For the text-containing cell, return its midpoint in [X, Y] coordinate format. 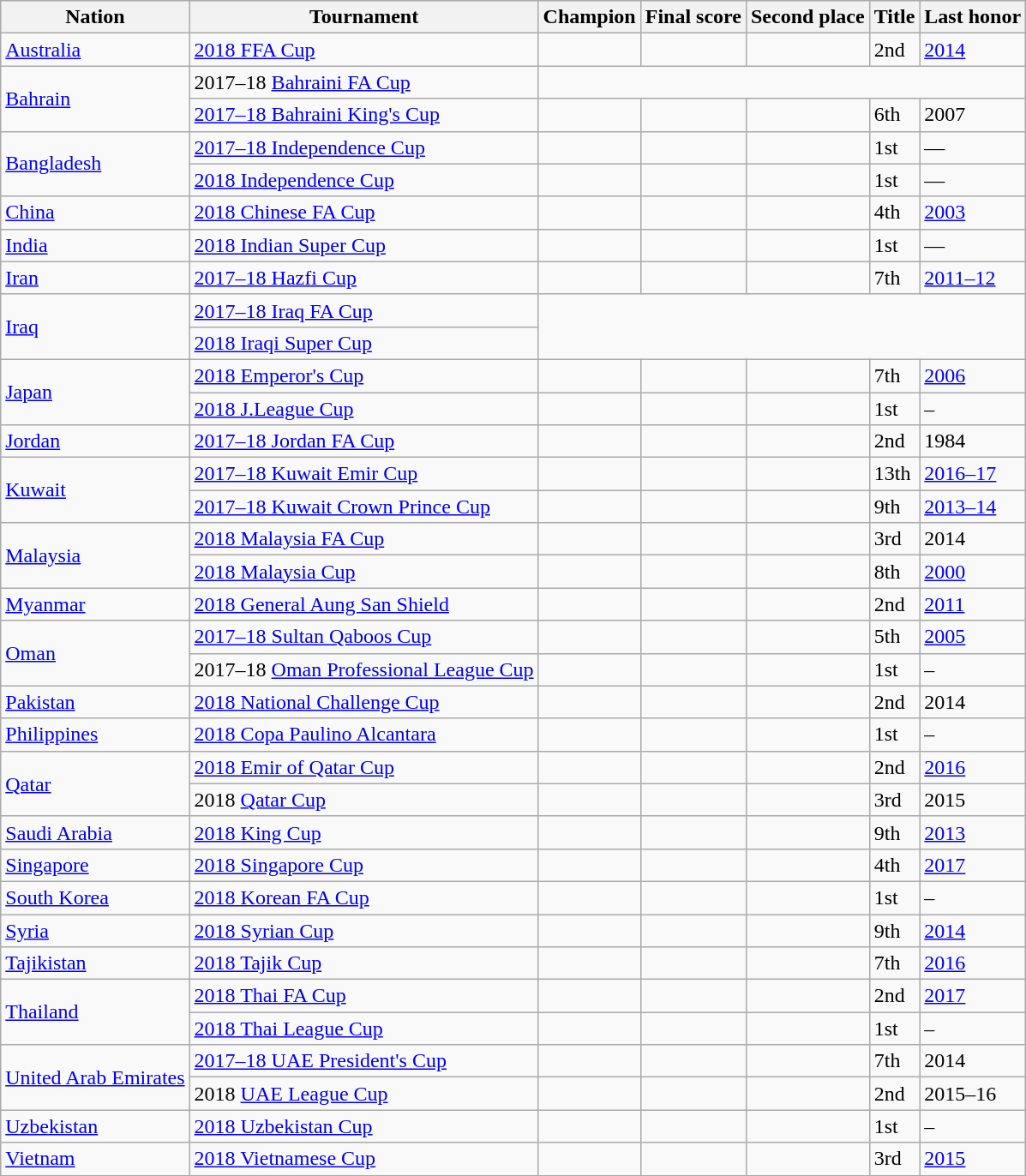
Thailand [95, 1012]
Myanmar [95, 604]
5th [895, 637]
2018 Malaysia FA Cup [363, 539]
Bangladesh [95, 164]
Bahrain [95, 99]
13th [895, 474]
2018 FFA Cup [363, 50]
Pakistan [95, 702]
2005 [973, 637]
2018 Korean FA Cup [363, 897]
United Arab Emirates [95, 1077]
2018 Independence Cup [363, 180]
Second place [807, 17]
2011–12 [973, 278]
2013 [973, 832]
2011 [973, 604]
8th [895, 572]
1984 [973, 441]
2017–18 Hazfi Cup [363, 278]
2017–18 Kuwait Crown Prince Cup [363, 507]
2018 UAE League Cup [363, 1094]
India [95, 245]
2017–18 Oman Professional League Cup [363, 669]
Oman [95, 653]
2018 Tajik Cup [363, 963]
2018 Indian Super Cup [363, 245]
2017–18 Independence Cup [363, 147]
2013–14 [973, 507]
Qatar [95, 783]
2018 Syrian Cup [363, 930]
Champion [590, 17]
Iran [95, 278]
Last honor [973, 17]
6th [895, 115]
2018 Chinese FA Cup [363, 213]
2018 Emir of Qatar Cup [363, 767]
Title [895, 17]
2018 King Cup [363, 832]
2017–18 Sultan Qaboos Cup [363, 637]
2018 Thai FA Cup [363, 996]
South Korea [95, 897]
2003 [973, 213]
2000 [973, 572]
2018 Vietnamese Cup [363, 1159]
2017–18 Bahraini King's Cup [363, 115]
2017–18 Iraq FA Cup [363, 310]
Syria [95, 930]
2018 National Challenge Cup [363, 702]
Uzbekistan [95, 1126]
Japan [95, 392]
China [95, 213]
2018 J.League Cup [363, 409]
2007 [973, 115]
2018 Malaysia Cup [363, 572]
Malaysia [95, 555]
Nation [95, 17]
Saudi Arabia [95, 832]
2018 General Aung San Shield [363, 604]
Final score [693, 17]
Singapore [95, 865]
2017–18 Kuwait Emir Cup [363, 474]
2016–17 [973, 474]
2017–18 Bahraini FA Cup [363, 82]
2018 Thai League Cup [363, 1029]
2018 Iraqi Super Cup [363, 343]
2018 Singapore Cup [363, 865]
2018 Emperor's Cup [363, 375]
2017–18 Jordan FA Cup [363, 441]
Australia [95, 50]
2006 [973, 375]
Kuwait [95, 490]
2018 Uzbekistan Cup [363, 1126]
Iraq [95, 327]
Philippines [95, 735]
Jordan [95, 441]
2015–16 [973, 1094]
Tournament [363, 17]
Vietnam [95, 1159]
Tajikistan [95, 963]
2017–18 UAE President's Cup [363, 1061]
2018 Qatar Cup [363, 800]
2018 Copa Paulino Alcantara [363, 735]
